Capture the cell that displays the provided text and extract its [X, Y] central coordinate. 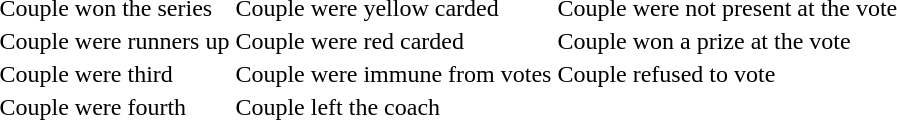
Couple were red carded [394, 41]
Couple were immune from votes [394, 74]
